Output the [x, y] coordinate of the center of the cell containing the given text.  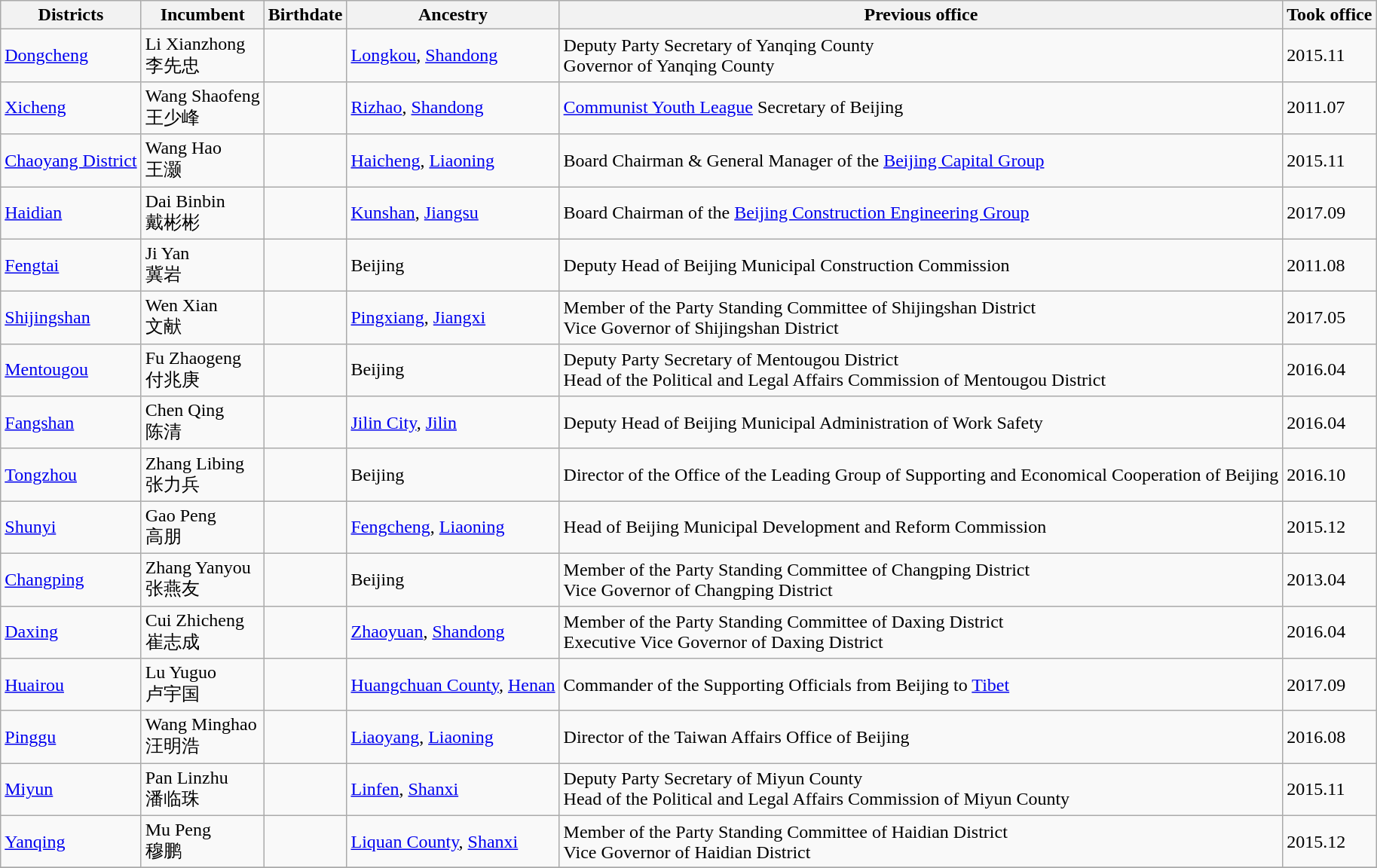
Tongzhou [71, 475]
Yanqing [71, 842]
Ancestry [453, 15]
2016.10 [1330, 475]
Deputy Head of Beijing Municipal Construction Commission [921, 265]
Cui Zhicheng崔志成 [202, 632]
Director of the Office of the Leading Group of Supporting and Economical Cooperation of Beijing [921, 475]
Rizhao, Shandong [453, 108]
2016.08 [1330, 737]
Zhang Libing张力兵 [202, 475]
Birthdate [305, 15]
Zhang Yanyou张燕友 [202, 579]
Fu Zhaogeng付兆庚 [202, 370]
Haidian [71, 213]
Kunshan, Jiangsu [453, 213]
Changping [71, 579]
Fangshan [71, 423]
Xicheng [71, 108]
Commander of the Supporting Officials from Beijing to Tibet [921, 685]
Liaoyang, Liaoning [453, 737]
Jilin City, Jilin [453, 423]
Fengtai [71, 265]
Mentougou [71, 370]
Dongcheng [71, 56]
Member of the Party Standing Committee of Shijingshan DistrictVice Governor of Shijingshan District [921, 318]
Member of the Party Standing Committee of Haidian DistrictVice Governor of Haidian District [921, 842]
Miyun [71, 790]
Deputy Party Secretary of Miyun CountyHead of the Political and Legal Affairs Commission of Miyun County [921, 790]
Chen Qing陈清 [202, 423]
Pan Linzhu潘临珠 [202, 790]
Ji Yan冀岩 [202, 265]
Shunyi [71, 527]
Deputy Head of Beijing Municipal Administration of Work Safety [921, 423]
Huangchuan County, Henan [453, 685]
Chaoyang District [71, 160]
Mu Peng穆鹏 [202, 842]
Wang Minghao汪明浩 [202, 737]
Deputy Party Secretary of Yanqing CountyGovernor of Yanqing County [921, 56]
Zhaoyuan, Shandong [453, 632]
Head of Beijing Municipal Development and Reform Commission [921, 527]
Linfen, Shanxi [453, 790]
Longkou, Shandong [453, 56]
Communist Youth League Secretary of Beijing [921, 108]
Pinggu [71, 737]
Daxing [71, 632]
Districts [71, 15]
Wang Shaofeng王少峰 [202, 108]
Haicheng, Liaoning [453, 160]
Board Chairman & General Manager of the Beijing Capital Group [921, 160]
Dai Binbin戴彬彬 [202, 213]
Incumbent [202, 15]
Board Chairman of the Beijing Construction Engineering Group [921, 213]
Fengcheng, Liaoning [453, 527]
2013.04 [1330, 579]
Wang Hao王灏 [202, 160]
Huairou [71, 685]
Gao Peng高朋 [202, 527]
2011.07 [1330, 108]
Pingxiang, Jiangxi [453, 318]
Previous office [921, 15]
Took office [1330, 15]
Deputy Party Secretary of Mentougou DistrictHead of the Political and Legal Affairs Commission of Mentougou District [921, 370]
Member of the Party Standing Committee of Changping DistrictVice Governor of Changping District [921, 579]
Member of the Party Standing Committee of Daxing DistrictExecutive Vice Governor of Daxing District [921, 632]
2017.05 [1330, 318]
2011.08 [1330, 265]
Wen Xian文献 [202, 318]
Shijingshan [71, 318]
Lu Yuguo卢宇国 [202, 685]
Liquan County, Shanxi [453, 842]
Li Xianzhong李先忠 [202, 56]
Director of the Taiwan Affairs Office of Beijing [921, 737]
